Return [X, Y] of the center of cell containing provided text 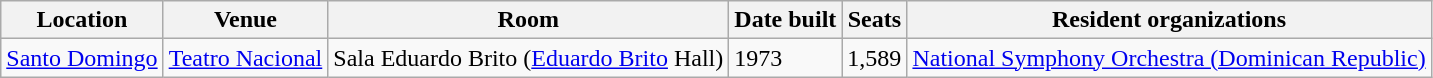
National Symphony Orchestra (Dominican Republic) [1169, 58]
Seats [874, 20]
Sala Eduardo Brito (Eduardo Brito Hall) [528, 58]
Location [82, 20]
Venue [246, 20]
Room [528, 20]
Teatro Nacional [246, 58]
1973 [786, 58]
Date built [786, 20]
Resident organizations [1169, 20]
1,589 [874, 58]
Santo Domingo [82, 58]
